For the text-containing cell, return its midpoint in [X, Y] coordinate format. 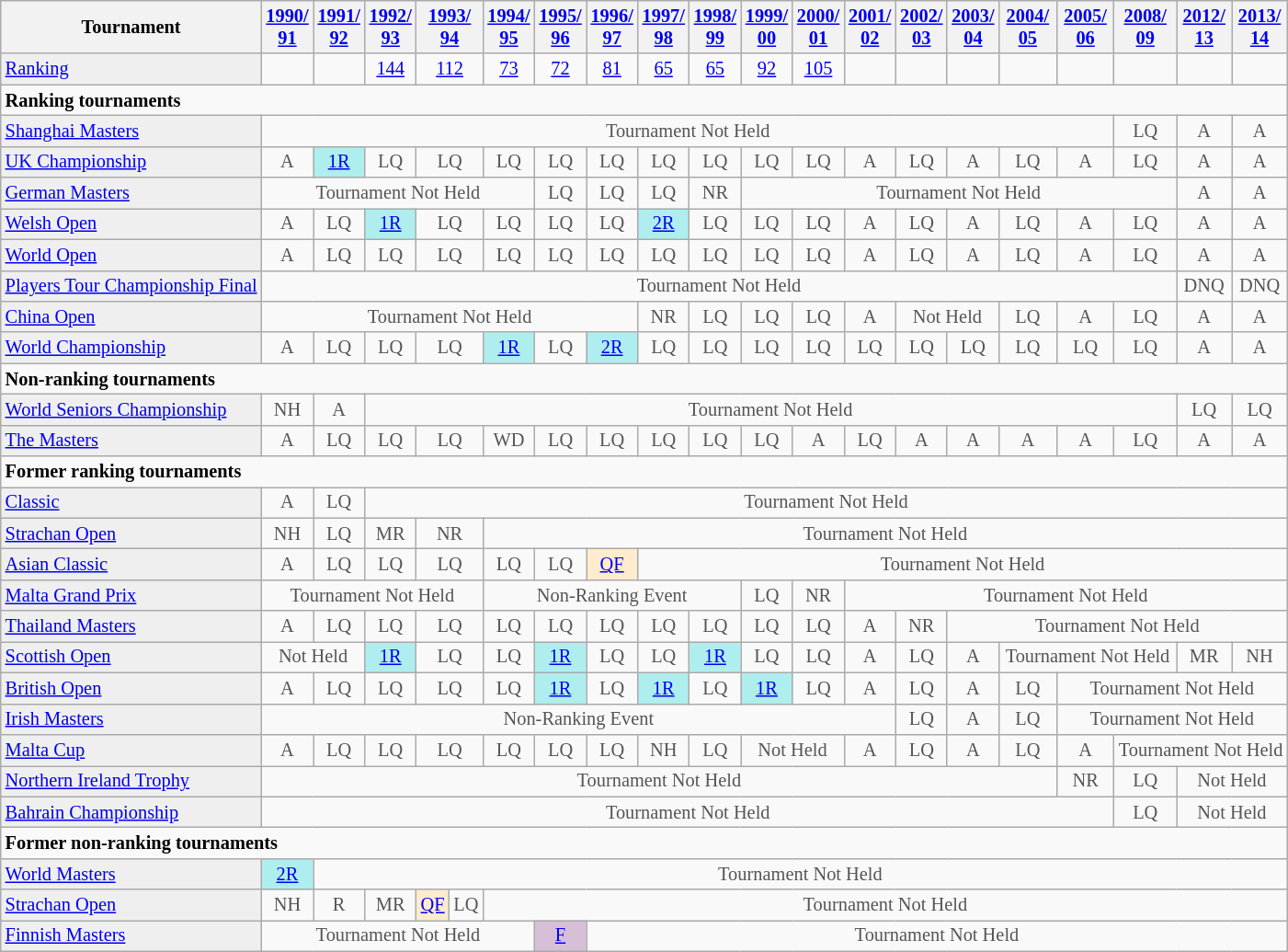
144 [391, 69]
The Masters [131, 441]
Shanghai Masters [131, 131]
105 [818, 69]
Finnish Masters [131, 935]
1993/94 [450, 27]
2003/04 [973, 27]
2008/09 [1146, 27]
2005/06 [1085, 27]
China Open [131, 316]
2004/05 [1028, 27]
German Masters [131, 193]
1994/95 [508, 27]
1992/93 [391, 27]
Former non-ranking tournaments [644, 843]
73 [508, 69]
72 [560, 69]
Ranking [131, 69]
Bahrain Championship [131, 812]
1995/96 [560, 27]
WD [508, 441]
2001/02 [870, 27]
Northern Ireland Trophy [131, 781]
2013/14 [1260, 27]
81 [612, 69]
Ranking tournaments [644, 100]
1991/92 [339, 27]
112 [450, 69]
Asian Classic [131, 564]
World Open [131, 255]
Non-ranking tournaments [644, 379]
World Masters [131, 874]
Scottish Open [131, 657]
Thailand Masters [131, 626]
2002/03 [921, 27]
Malta Cup [131, 750]
World Championship [131, 348]
2000/01 [818, 27]
F [560, 935]
92 [767, 69]
World Seniors Championship [131, 409]
1996/97 [612, 27]
Players Tour Championship Final [131, 286]
Irish Masters [131, 719]
1990/91 [287, 27]
1999/00 [767, 27]
Classic [131, 502]
UK Championship [131, 162]
1997/98 [664, 27]
R [339, 905]
British Open [131, 688]
1998/99 [715, 27]
2012/13 [1204, 27]
Former ranking tournaments [644, 472]
Welsh Open [131, 224]
Tournament [131, 27]
Malta Grand Prix [131, 595]
